Output the (x, y) coordinate of the center of the cell containing the given text.  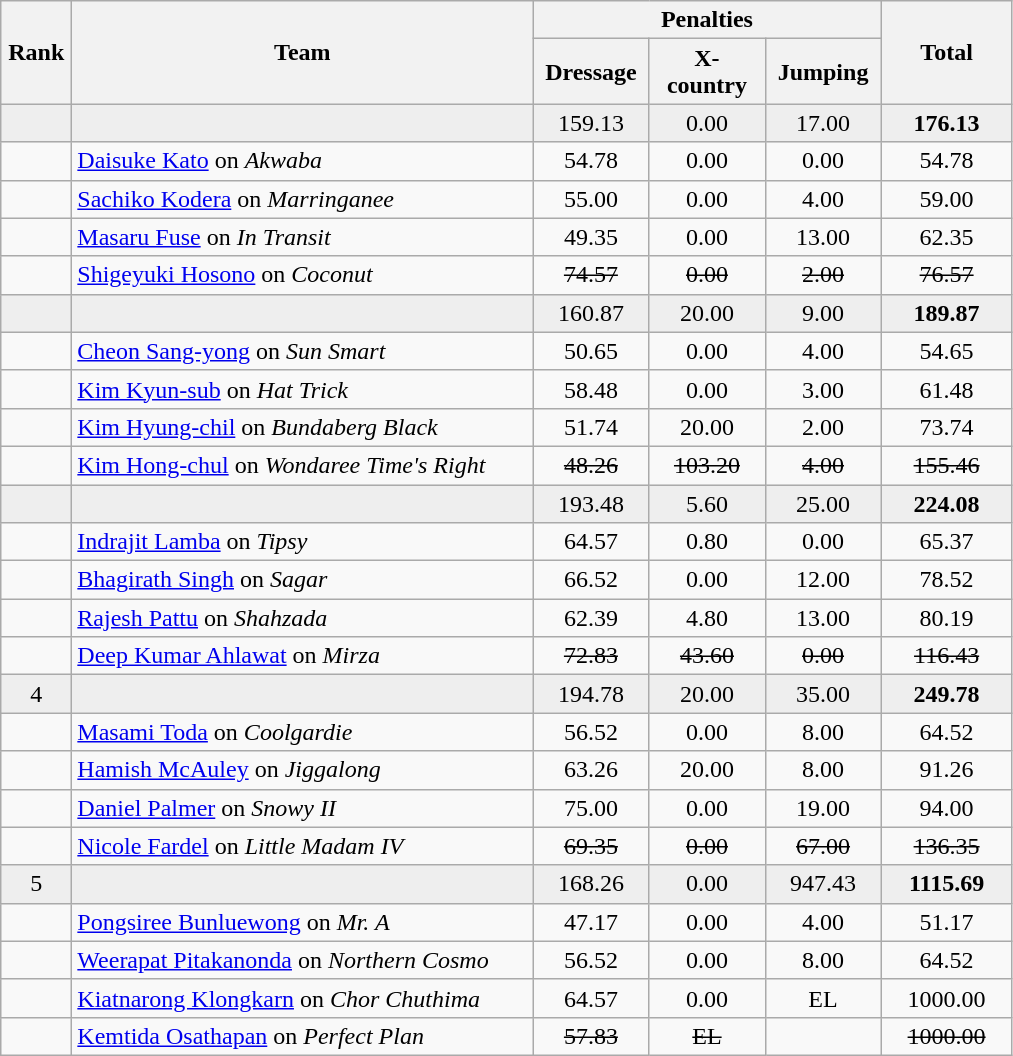
Kim Kyun-sub on Hat Trick (302, 389)
62.39 (591, 618)
136.35 (946, 846)
194.78 (591, 694)
43.60 (707, 656)
19.00 (823, 808)
0.80 (707, 542)
78.52 (946, 580)
Indrajit Lamba on Tipsy (302, 542)
Penalties (707, 20)
224.08 (946, 503)
Dressage (591, 72)
75.00 (591, 808)
Kiatnarong Klongkarn on Chor Chuthima (302, 998)
947.43 (823, 884)
155.46 (946, 465)
67.00 (823, 846)
160.87 (591, 313)
74.57 (591, 275)
Daisuke Kato on Akwaba (302, 161)
189.87 (946, 313)
4 (36, 694)
Rank (36, 52)
Rajesh Pattu on Shahzada (302, 618)
Deep Kumar Ahlawat on Mirza (302, 656)
49.35 (591, 237)
17.00 (823, 123)
1115.69 (946, 884)
4.80 (707, 618)
47.17 (591, 922)
Jumping (823, 72)
Masaru Fuse on In Transit (302, 237)
80.19 (946, 618)
X-country (707, 72)
63.26 (591, 770)
35.00 (823, 694)
249.78 (946, 694)
54.65 (946, 351)
12.00 (823, 580)
94.00 (946, 808)
193.48 (591, 503)
168.26 (591, 884)
73.74 (946, 427)
116.43 (946, 656)
65.37 (946, 542)
176.13 (946, 123)
Bhagirath Singh on Sagar (302, 580)
Cheon Sang-yong on Sun Smart (302, 351)
5 (36, 884)
Weerapat Pitakanonda on Northern Cosmo (302, 960)
69.35 (591, 846)
66.52 (591, 580)
103.20 (707, 465)
Total (946, 52)
Kim Hyung-chil on Bundaberg Black (302, 427)
58.48 (591, 389)
51.74 (591, 427)
50.65 (591, 351)
Nicole Fardel on Little Madam IV (302, 846)
5.60 (707, 503)
25.00 (823, 503)
Hamish McAuley on Jiggalong (302, 770)
Shigeyuki Hosono on Coconut (302, 275)
55.00 (591, 199)
Pongsiree Bunluewong on Mr. A (302, 922)
Kim Hong-chul on Wondaree Time's Right (302, 465)
Daniel Palmer on Snowy II (302, 808)
57.83 (591, 1036)
159.13 (591, 123)
Team (302, 52)
Kemtida Osathapan on Perfect Plan (302, 1036)
51.17 (946, 922)
91.26 (946, 770)
48.26 (591, 465)
61.48 (946, 389)
3.00 (823, 389)
59.00 (946, 199)
Masami Toda on Coolgardie (302, 732)
72.83 (591, 656)
62.35 (946, 237)
9.00 (823, 313)
Sachiko Kodera on Marringanee (302, 199)
76.57 (946, 275)
